Return the [X, Y] coordinate for the center point of the cell that contains the specified text.  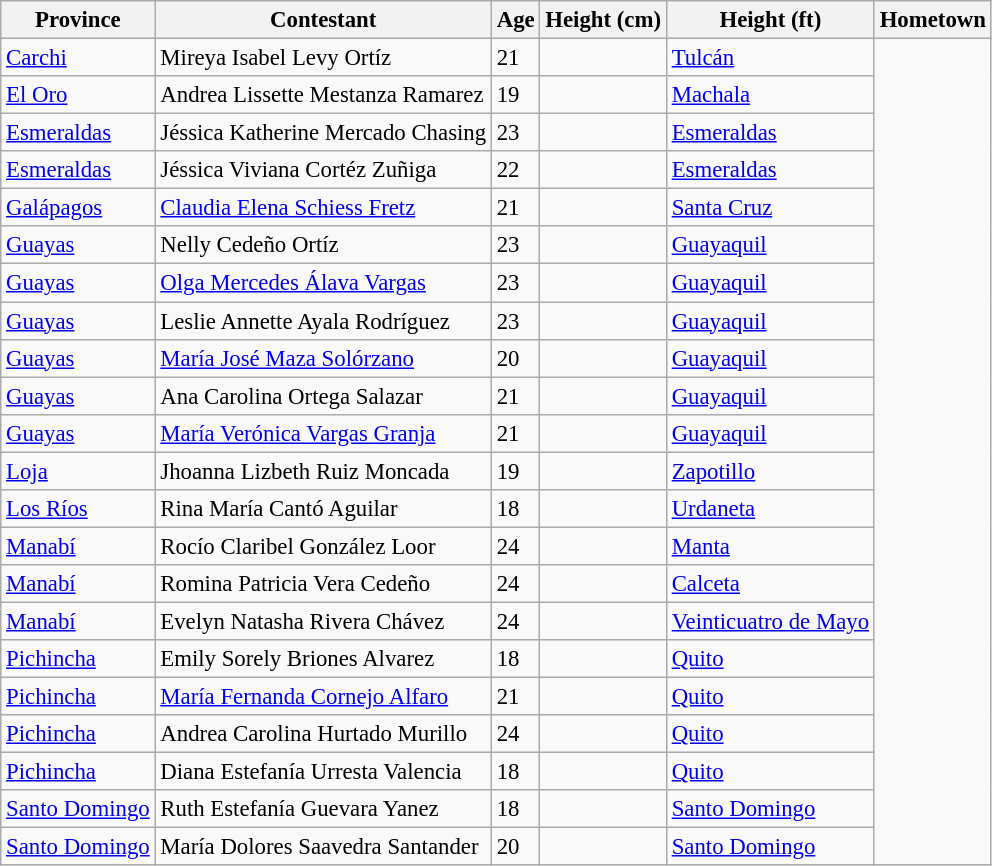
Carchi [78, 58]
Province [78, 20]
Zapotillo [770, 471]
Claudia Elena Schiess Fretz [323, 208]
Veinticuatro de Mayo [770, 621]
Calceta [770, 584]
Santa Cruz [770, 208]
María José Maza Solórzano [323, 358]
Jéssica Katherine Mercado Chasing [323, 133]
Mireya Isabel Levy Ortíz [323, 58]
Nelly Cedeño Ortíz [323, 245]
Tulcán [770, 58]
María Dolores Saavedra Santander [323, 847]
María Verónica Vargas Granja [323, 433]
Romina Patricia Vera Cedeño [323, 584]
Leslie Annette Ayala Rodríguez [323, 321]
Galápagos [78, 208]
Los Ríos [78, 509]
Rina María Cantó Aguilar [323, 509]
22 [516, 170]
Olga Mercedes Álava Vargas [323, 283]
Hometown [932, 20]
Height (ft) [770, 20]
Age [516, 20]
El Oro [78, 95]
Ruth Estefanía Guevara Yanez [323, 809]
Evelyn Natasha Rivera Chávez [323, 621]
Manta [770, 546]
Loja [78, 471]
Diana Estefanía Urresta Valencia [323, 772]
Jhoanna Lizbeth Ruiz Moncada [323, 471]
Rocío Claribel González Loor [323, 546]
Height (cm) [603, 20]
Andrea Carolina Hurtado Murillo [323, 734]
María Fernanda Cornejo Alfaro [323, 697]
Ana Carolina Ortega Salazar [323, 396]
Contestant [323, 20]
Urdaneta [770, 509]
Jéssica Viviana Cortéz Zuñiga [323, 170]
Andrea Lissette Mestanza Ramarez [323, 95]
Machala [770, 95]
Emily Sorely Briones Alvarez [323, 659]
